Search for the cell housing the specified text and yield its [x, y] center coordinate. 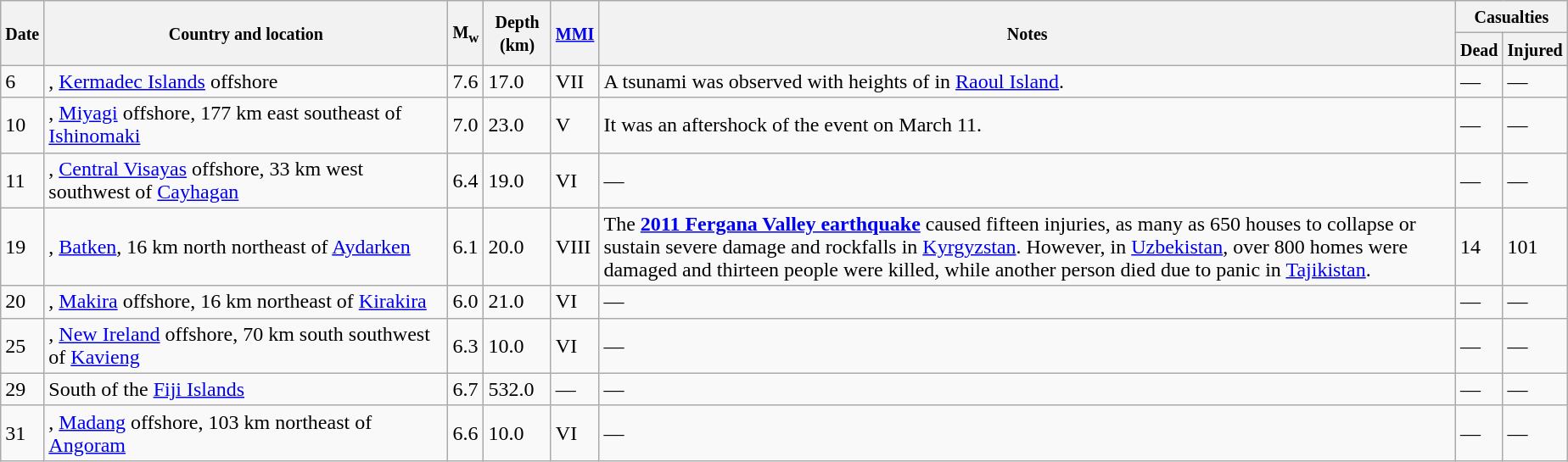
Country and location [246, 33]
Depth (km) [518, 33]
6.6 [466, 432]
532.0 [518, 389]
29 [22, 389]
Dead [1479, 49]
VIII [575, 247]
25 [22, 346]
, Batken, 16 km north northeast of Aydarken [246, 247]
6.1 [466, 247]
, Kermadec Islands offshore [246, 81]
101 [1535, 247]
, Miyagi offshore, 177 km east southeast of Ishinomaki [246, 125]
Mw [466, 33]
19.0 [518, 180]
17.0 [518, 81]
, Central Visayas offshore, 33 km west southwest of Cayhagan [246, 180]
23.0 [518, 125]
31 [22, 432]
6 [22, 81]
19 [22, 247]
6.4 [466, 180]
South of the Fiji Islands [246, 389]
10 [22, 125]
6.7 [466, 389]
Injured [1535, 49]
11 [22, 180]
7.0 [466, 125]
VII [575, 81]
V [575, 125]
Casualties [1511, 17]
Notes [1028, 33]
21.0 [518, 302]
20 [22, 302]
6.0 [466, 302]
7.6 [466, 81]
, New Ireland offshore, 70 km south southwest of Kavieng [246, 346]
MMI [575, 33]
Date [22, 33]
A tsunami was observed with heights of in Raoul Island. [1028, 81]
6.3 [466, 346]
20.0 [518, 247]
14 [1479, 247]
It was an aftershock of the event on March 11. [1028, 125]
, Makira offshore, 16 km northeast of Kirakira [246, 302]
, Madang offshore, 103 km northeast of Angoram [246, 432]
